Pinpoint the cell where the given text exists, returning its (x, y) midpoint coordinate. 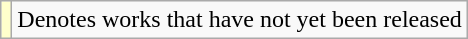
Denotes works that have not yet been released (240, 20)
